Identify which cell holds the provided text, then report its (X, Y) central coordinate. 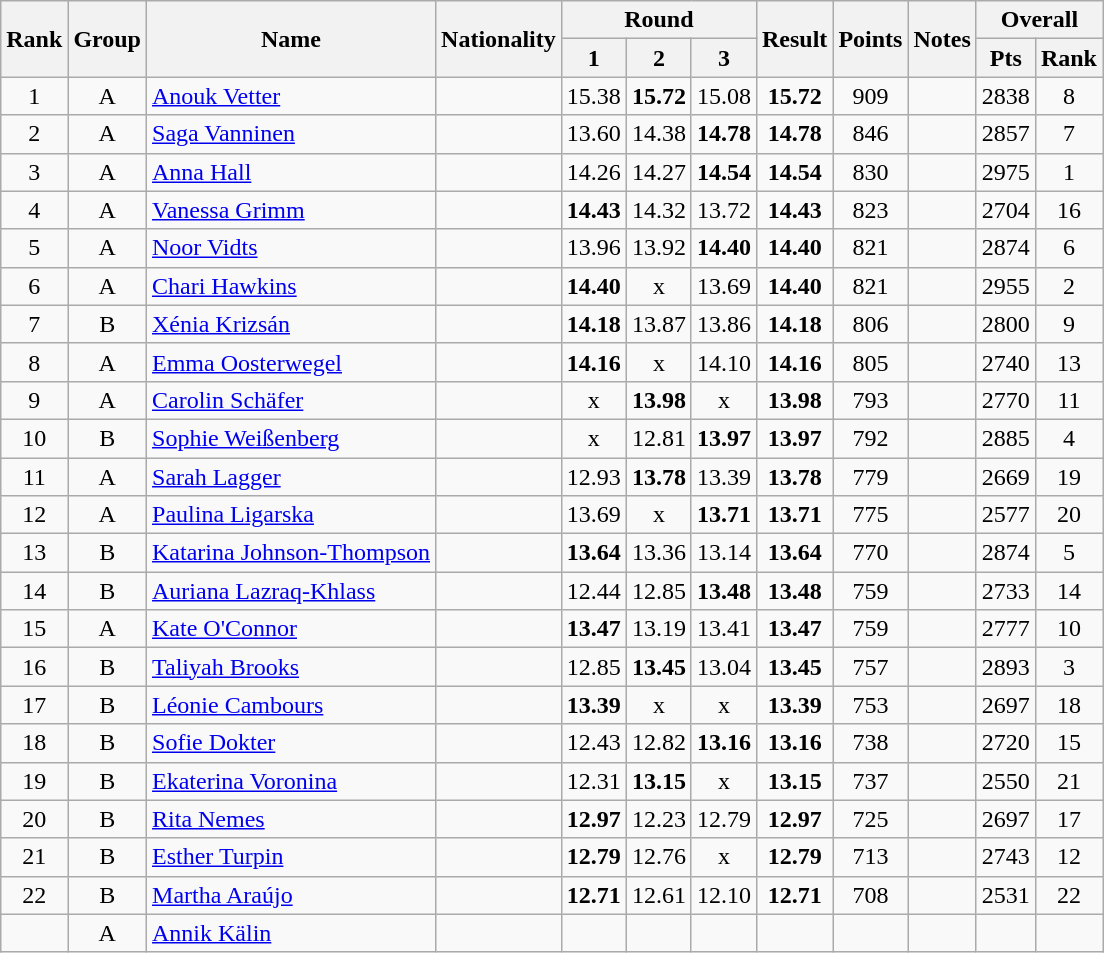
13.96 (594, 248)
2800 (1006, 324)
Group (108, 39)
13.86 (724, 324)
2740 (1006, 362)
13.92 (658, 248)
Rita Nemes (292, 819)
2893 (1006, 667)
Overall (1039, 20)
2975 (1006, 172)
Saga Vanninen (292, 134)
12.10 (724, 895)
725 (870, 819)
Name (292, 39)
12.61 (658, 895)
Martha Araújo (292, 895)
15.38 (594, 96)
708 (870, 895)
12.43 (594, 743)
Annik Kälin (292, 933)
Katarina Johnson-Thompson (292, 553)
2770 (1006, 400)
713 (870, 857)
737 (870, 781)
Emma Oosterwegel (292, 362)
2531 (1006, 895)
757 (870, 667)
Kate O'Connor (292, 629)
12.82 (658, 743)
13.04 (724, 667)
770 (870, 553)
2733 (1006, 591)
775 (870, 515)
14.26 (594, 172)
806 (870, 324)
15.08 (724, 96)
Anna Hall (292, 172)
2777 (1006, 629)
13.19 (658, 629)
Taliyah Brooks (292, 667)
12.23 (658, 819)
Carolin Schäfer (292, 400)
753 (870, 705)
792 (870, 438)
Points (870, 39)
Auriana Lazraq-Khlass (292, 591)
Ekaterina Voronina (292, 781)
12.44 (594, 591)
Sarah Lagger (292, 477)
2838 (1006, 96)
Paulina Ligarska (292, 515)
Sofie Dokter (292, 743)
2857 (1006, 134)
13.14 (724, 553)
Anouk Vetter (292, 96)
805 (870, 362)
13.41 (724, 629)
909 (870, 96)
Noor Vidts (292, 248)
2743 (1006, 857)
Chari Hawkins (292, 286)
13.87 (658, 324)
2885 (1006, 438)
13.36 (658, 553)
12.93 (594, 477)
Xénia Krizsán (292, 324)
Round (658, 20)
14.10 (724, 362)
2720 (1006, 743)
14.32 (658, 210)
Sophie Weißenberg (292, 438)
823 (870, 210)
12.31 (594, 781)
Pts (1006, 58)
846 (870, 134)
830 (870, 172)
779 (870, 477)
Léonie Cambours (292, 705)
12.76 (658, 857)
Result (794, 39)
793 (870, 400)
2704 (1006, 210)
14.38 (658, 134)
2955 (1006, 286)
Esther Turpin (292, 857)
Notes (942, 39)
14.27 (658, 172)
12.81 (658, 438)
Nationality (499, 39)
738 (870, 743)
13.72 (724, 210)
13.60 (594, 134)
2550 (1006, 781)
2669 (1006, 477)
Vanessa Grimm (292, 210)
2577 (1006, 515)
